Capture the cell that displays the provided text and extract its [x, y] central coordinate. 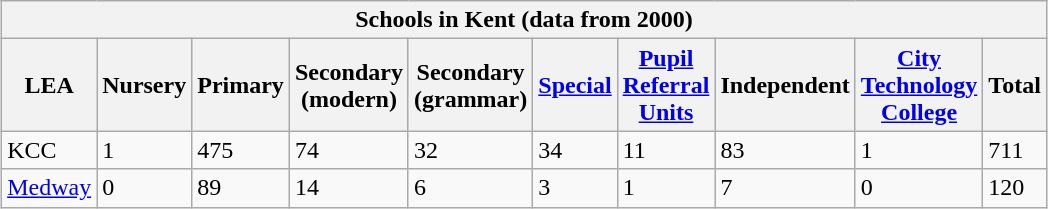
Independent [785, 85]
83 [785, 150]
475 [241, 150]
711 [1015, 150]
Secondary (grammar) [470, 85]
LEA [50, 85]
6 [470, 188]
KCC [50, 150]
120 [1015, 188]
11 [666, 150]
Nursery [144, 85]
Secondary (modern) [348, 85]
14 [348, 188]
3 [575, 188]
32 [470, 150]
34 [575, 150]
Medway [50, 188]
Primary [241, 85]
Pupil Referral Units [666, 85]
Schools in Kent (data from 2000) [524, 20]
Special [575, 85]
74 [348, 150]
City Technology College [919, 85]
7 [785, 188]
Total [1015, 85]
89 [241, 188]
